Return (x, y) of the center of cell containing provided text 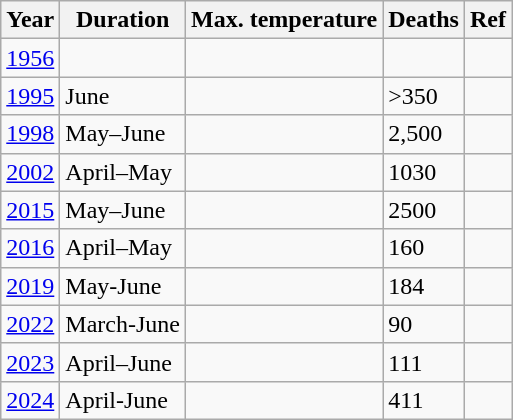
1995 (30, 96)
1998 (30, 134)
April-June (123, 400)
April–June (123, 362)
2002 (30, 172)
2023 (30, 362)
411 (424, 400)
2500 (424, 210)
Max. temperature (284, 20)
2016 (30, 248)
2,500 (424, 134)
June (123, 96)
>350 (424, 96)
2022 (30, 324)
1030 (424, 172)
Duration (123, 20)
111 (424, 362)
Deaths (424, 20)
184 (424, 286)
2024 (30, 400)
1956 (30, 58)
May-June (123, 286)
Year (30, 20)
Ref (488, 20)
March-June (123, 324)
160 (424, 248)
2019 (30, 286)
2015 (30, 210)
90 (424, 324)
